Search for the cell housing the specified text and yield its (X, Y) center coordinate. 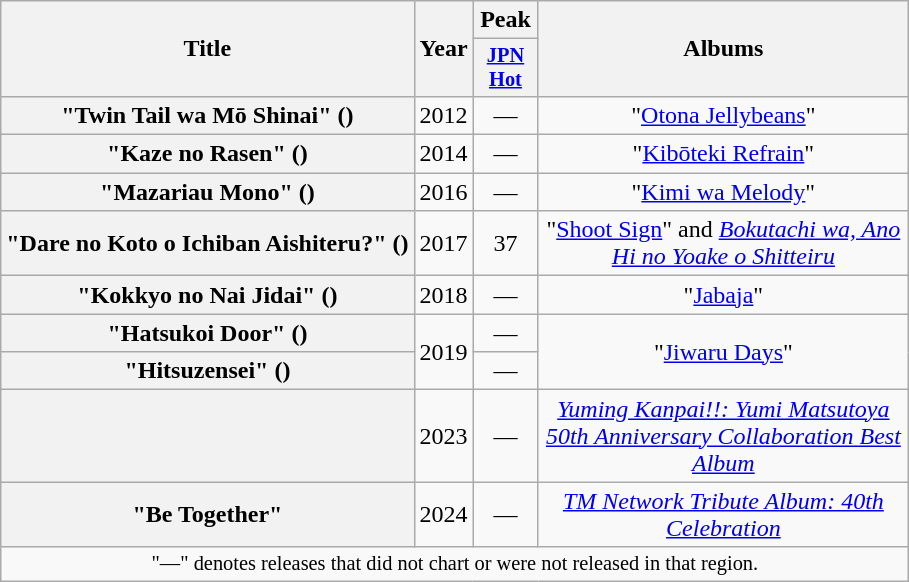
2017 (444, 244)
37 (506, 244)
2016 (444, 192)
"Kimi wa Melody" (724, 192)
"Otona Jellybeans" (724, 115)
Title (208, 49)
Albums (724, 49)
"Twin Tail wa Mō Shinai" () (208, 115)
2018 (444, 295)
"Shoot Sign" and Bokutachi wa, Ano Hi no Yoake o Shitteiru (724, 244)
"Jabaja" (724, 295)
"Dare no Koto o Ichiban Aishiteru?" () (208, 244)
Yuming Kanpai!!: Yumi Matsutoya 50th Anniversary Collaboration Best Album (724, 436)
2019 (444, 352)
2012 (444, 115)
2023 (444, 436)
JPNHot (506, 68)
"Mazariau Mono" () (208, 192)
"Hitsuzensei" () (208, 371)
"Kokkyo no Nai Jidai" () (208, 295)
Peak (506, 20)
TM Network Tribute Album: 40th Celebration (724, 514)
2014 (444, 154)
2024 (444, 514)
"Hatsukoi Door" () (208, 333)
Year (444, 49)
"Be Together" (208, 514)
"—" denotes releases that did not chart or were not released in that region. (455, 564)
"Kibōteki Refrain" (724, 154)
"Jiwaru Days" (724, 352)
"Kaze no Rasen" () (208, 154)
